Scan for the cell matching the given text and deliver its [x, y] coordinate at center. 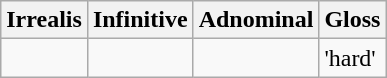
Adnominal [256, 20]
'hard' [352, 58]
Gloss [352, 20]
Irrealis [44, 20]
Infinitive [140, 20]
